For the text-containing cell, return its midpoint in [x, y] coordinate format. 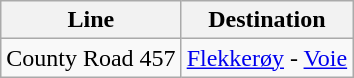
County Road 457 [91, 58]
Line [91, 20]
Destination [267, 20]
Flekkerøy - Voie [267, 58]
